Detect which cell encompasses the target text, then output its (x, y) center coordinate. 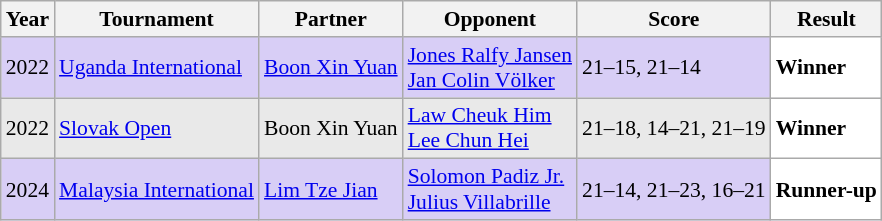
Runner-up (826, 190)
Solomon Padiz Jr. Julius Villabrille (490, 190)
Year (28, 19)
Result (826, 19)
2024 (28, 190)
Uganda International (156, 68)
21–18, 14–21, 21–19 (674, 128)
Score (674, 19)
Malaysia International (156, 190)
Partner (331, 19)
Lim Tze Jian (331, 190)
Slovak Open (156, 128)
Law Cheuk Him Lee Chun Hei (490, 128)
Jones Ralfy Jansen Jan Colin Völker (490, 68)
21–15, 21–14 (674, 68)
Opponent (490, 19)
Tournament (156, 19)
21–14, 21–23, 16–21 (674, 190)
